Search for the cell housing the specified text and yield its (X, Y) center coordinate. 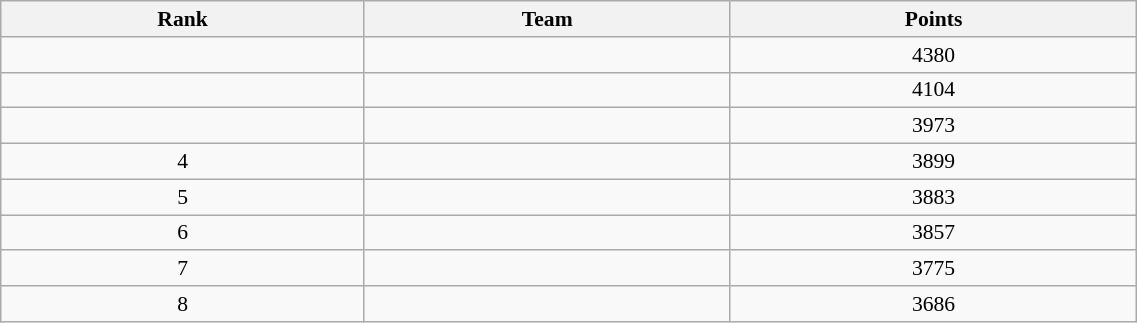
8 (183, 304)
4380 (934, 55)
5 (183, 197)
3775 (934, 269)
3899 (934, 162)
3883 (934, 197)
Team (547, 19)
7 (183, 269)
3686 (934, 304)
3857 (934, 233)
Points (934, 19)
4104 (934, 90)
4 (183, 162)
3973 (934, 126)
Rank (183, 19)
6 (183, 233)
